Return (X, Y) of the center of cell containing provided text 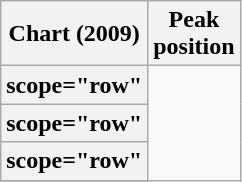
Chart (2009) (74, 34)
Peakposition (194, 34)
